Identify which cell holds the provided text, then report its [X, Y] central coordinate. 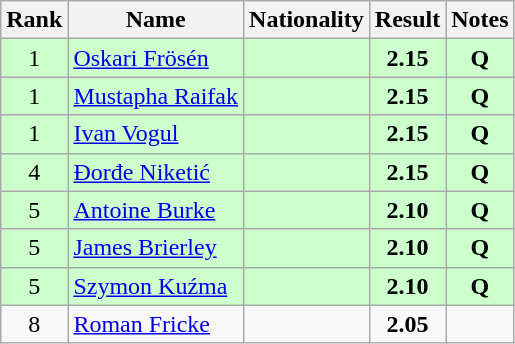
8 [34, 324]
Name [156, 20]
Nationality [307, 20]
James Brierley [156, 248]
Notes [480, 20]
Rank [34, 20]
Antoine Burke [156, 210]
Đorđe Niketić [156, 172]
Result [407, 20]
Szymon Kuźma [156, 286]
Oskari Frösén [156, 58]
Mustapha Raifak [156, 96]
2.05 [407, 324]
Roman Fricke [156, 324]
Ivan Vogul [156, 134]
4 [34, 172]
